Identify which cell holds the provided text, then report its (X, Y) central coordinate. 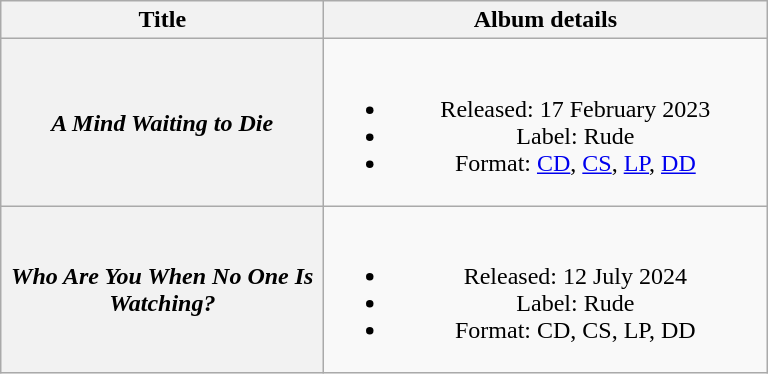
Title (162, 20)
Released: 12 July 2024Label: RudeFormat: CD, CS, LP, DD (546, 290)
Album details (546, 20)
A Mind Waiting to Die (162, 122)
Released: 17 February 2023Label: RudeFormat: CD, CS, LP, DD (546, 122)
Who Are You When No One Is Watching? (162, 290)
